Return [x, y] of the center of cell containing provided text 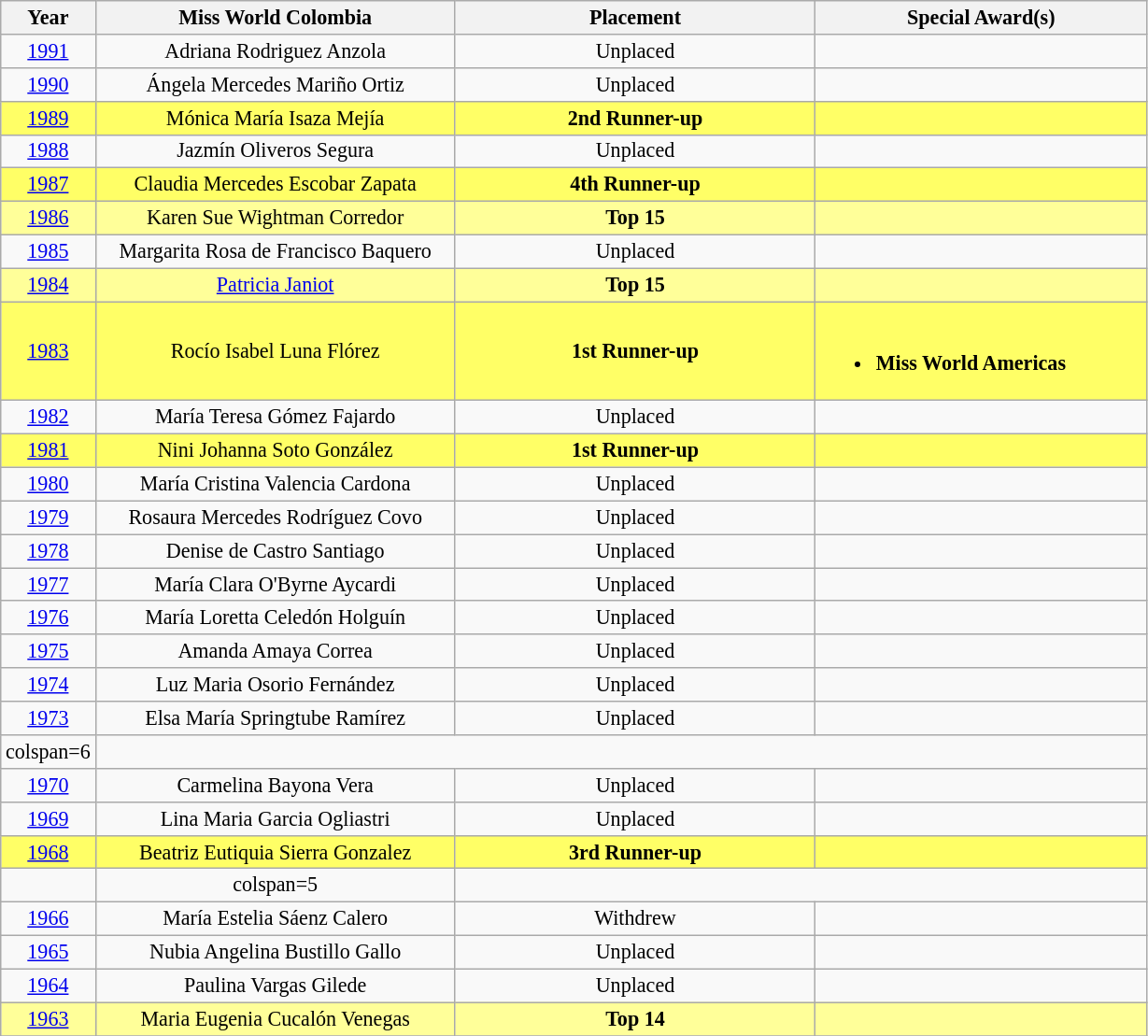
1979 [49, 518]
Ángela Mercedes Mariño Ortiz [275, 84]
Claudia Mercedes Escobar Zapata [275, 185]
1983 [49, 351]
1970 [49, 785]
Miss World Americas [981, 351]
1980 [49, 484]
María Clara O'Byrne Aycardi [275, 584]
1964 [49, 986]
1990 [49, 84]
María Estelia Sáenz Calero [275, 918]
1981 [49, 450]
Mónica María Isaza Mejía [275, 118]
1969 [49, 818]
1978 [49, 551]
Patricia Janiot [275, 285]
Maria Eugenia Cucalón Venegas [275, 1019]
1985 [49, 251]
1975 [49, 651]
1991 [49, 50]
1974 [49, 685]
Elsa María Springtube Ramírez [275, 718]
1977 [49, 584]
1984 [49, 285]
María Cristina Valencia Cardona [275, 484]
Jazmín Oliveros Segura [275, 151]
Karen Sue Wightman Corredor [275, 218]
Year [49, 17]
Beatriz Eutiquia Sierra Gonzalez [275, 852]
Top 14 [635, 1019]
1986 [49, 218]
1987 [49, 185]
Miss World Colombia [275, 17]
Adriana Rodriguez Anzola [275, 50]
Nini Johanna Soto González [275, 450]
4th Runner-up [635, 185]
1982 [49, 417]
3rd Runner-up [635, 852]
Rocío Isabel Luna Flórez [275, 351]
1968 [49, 852]
colspan=5 [275, 886]
Lina Maria Garcia Ogliastri [275, 818]
Amanda Amaya Correa [275, 651]
Margarita Rosa de Francisco Baquero [275, 251]
Placement [635, 17]
1976 [49, 617]
María Teresa Gómez Fajardo [275, 417]
Withdrew [635, 918]
1965 [49, 952]
Rosaura Mercedes Rodríguez Covo [275, 518]
colspan=6 [49, 751]
Carmelina Bayona Vera [275, 785]
Special Award(s) [981, 17]
Denise de Castro Santiago [275, 551]
María Loretta Celedón Holguín [275, 617]
1988 [49, 151]
Luz Maria Osorio Fernández [275, 685]
Paulina Vargas Gilede [275, 986]
1966 [49, 918]
Nubia Angelina Bustillo Gallo [275, 952]
1963 [49, 1019]
1973 [49, 718]
1989 [49, 118]
2nd Runner-up [635, 118]
